For the text-containing cell, return its midpoint in [X, Y] coordinate format. 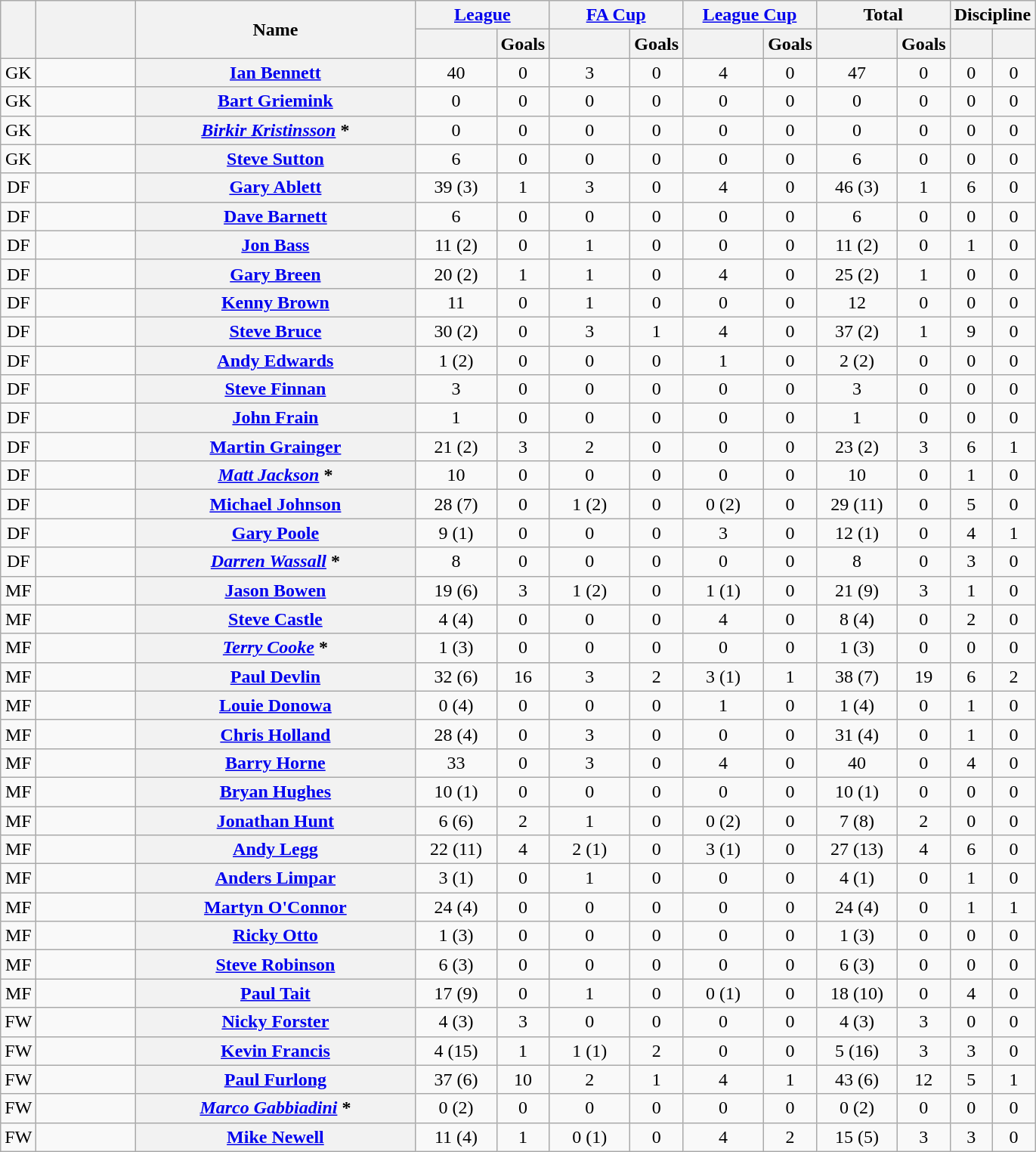
League Cup [750, 15]
28 (7) [456, 504]
1 (4) [857, 705]
Ian Bennett [275, 73]
Terry Cooke * [275, 648]
League [482, 15]
18 (10) [857, 993]
Kevin Francis [275, 1051]
Barry Horne [275, 763]
John Frain [275, 418]
Jon Bass [275, 245]
Steve Castle [275, 619]
11 (4) [456, 1137]
31 (4) [857, 734]
37 (2) [857, 331]
Bryan Hughes [275, 791]
9 (1) [456, 533]
27 (13) [857, 850]
28 (4) [456, 734]
Ricky Otto [275, 936]
Kenny Brown [275, 302]
43 (6) [857, 1079]
Bart Griemink [275, 101]
30 (2) [456, 331]
11 [456, 302]
Matt Jackson * [275, 475]
Nicky Forster [275, 1022]
Jonathan Hunt [275, 820]
Louie Donowa [275, 705]
Steve Bruce [275, 331]
20 (2) [456, 274]
15 (5) [857, 1137]
9 [971, 331]
29 (11) [857, 504]
Gary Ablett [275, 187]
Mike Newell [275, 1137]
Birkir Kristinsson * [275, 130]
4 (1) [857, 878]
Michael Johnson [275, 504]
39 (3) [456, 187]
Name [275, 29]
Gary Poole [275, 533]
Steve Finnan [275, 389]
Total [883, 15]
2 (2) [857, 361]
22 (11) [456, 850]
32 (6) [456, 677]
Chris Holland [275, 734]
6 (6) [456, 820]
Paul Devlin [275, 677]
47 [857, 73]
Paul Furlong [275, 1079]
Martin Grainger [275, 447]
Steve Robinson [275, 965]
12 (1) [857, 533]
21 (9) [857, 590]
7 (8) [857, 820]
19 [923, 677]
5 (16) [857, 1051]
4 (4) [456, 619]
46 (3) [857, 187]
Discipline [992, 15]
17 (9) [456, 993]
16 [523, 677]
Martyn O'Connor [275, 907]
0 (4) [456, 705]
4 (15) [456, 1051]
Jason Bowen [275, 590]
21 (2) [456, 447]
Anders Limpar [275, 878]
Steve Sutton [275, 159]
33 [456, 763]
19 (6) [456, 590]
2 (1) [589, 850]
Andy Legg [275, 850]
Darren Wassall * [275, 562]
8 (4) [857, 619]
23 (2) [857, 447]
25 (2) [857, 274]
37 (6) [456, 1079]
38 (7) [857, 677]
Andy Edwards [275, 361]
Dave Barnett [275, 216]
Gary Breen [275, 274]
Paul Tait [275, 993]
Marco Gabbiadini * [275, 1108]
FA Cup [617, 15]
